Identify which cell holds the provided text, then report its (X, Y) central coordinate. 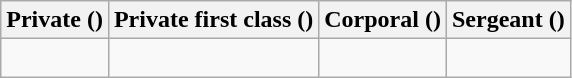
Private first class () (213, 20)
Corporal () (383, 20)
Sergeant () (508, 20)
Private () (55, 20)
